Return (X, Y) of the center of cell containing provided text 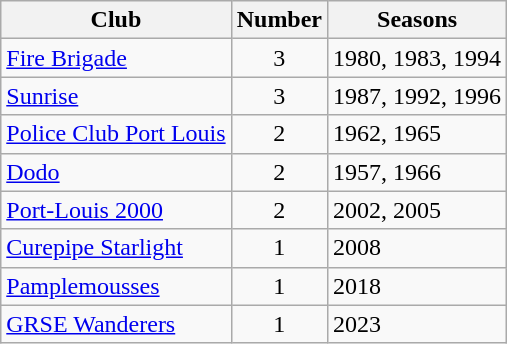
1980, 1983, 1994 (418, 58)
Seasons (418, 20)
Curepipe Starlight (116, 248)
Pamplemousses (116, 286)
2008 (418, 248)
Fire Brigade (116, 58)
2018 (418, 286)
Dodo (116, 172)
1987, 1992, 1996 (418, 96)
Club (116, 20)
Port-Louis 2000 (116, 210)
Sunrise (116, 96)
Number (279, 20)
1957, 1966 (418, 172)
1962, 1965 (418, 134)
2023 (418, 324)
Police Club Port Louis (116, 134)
GRSE Wanderers (116, 324)
2002, 2005 (418, 210)
